From the cell containing the given text, extract its center point as [x, y] coordinate. 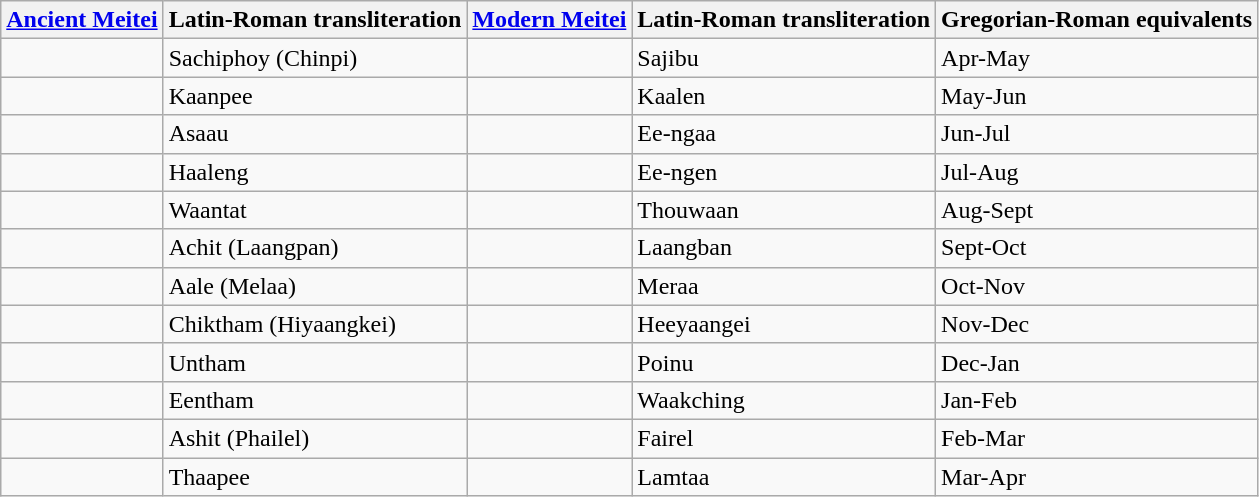
Nov-Dec [1097, 324]
May-Jun [1097, 96]
Aug-Sept [1097, 210]
Asaau [315, 134]
Haaleng [315, 172]
Untham [315, 362]
Kaalen [784, 96]
Lamtaa [784, 477]
Ashit (Phailel) [315, 438]
Kaanpee [315, 96]
Waakching [784, 400]
Ee-ngen [784, 172]
Sept-Oct [1097, 248]
Thouwaan [784, 210]
Oct-Nov [1097, 286]
Fairel [784, 438]
Aale (Melaa) [315, 286]
Meraa [784, 286]
Sajibu [784, 58]
Achit (Laangpan) [315, 248]
Mar-Apr [1097, 477]
Jun-Jul [1097, 134]
Sachiphoy (Chinpi) [315, 58]
Jul-Aug [1097, 172]
Eentham [315, 400]
Waantat [315, 210]
Ee-ngaa [784, 134]
Gregorian-Roman equivalents [1097, 20]
Poinu [784, 362]
Thaapee [315, 477]
Apr-May [1097, 58]
Ancient Meitei [82, 20]
Modern Meitei [550, 20]
Feb-Mar [1097, 438]
Jan-Feb [1097, 400]
Chiktham (Hiyaangkei) [315, 324]
Heeyaangei [784, 324]
Dec-Jan [1097, 362]
Laangban [784, 248]
